Return the (X, Y) coordinate for the center point of the cell that contains the specified text.  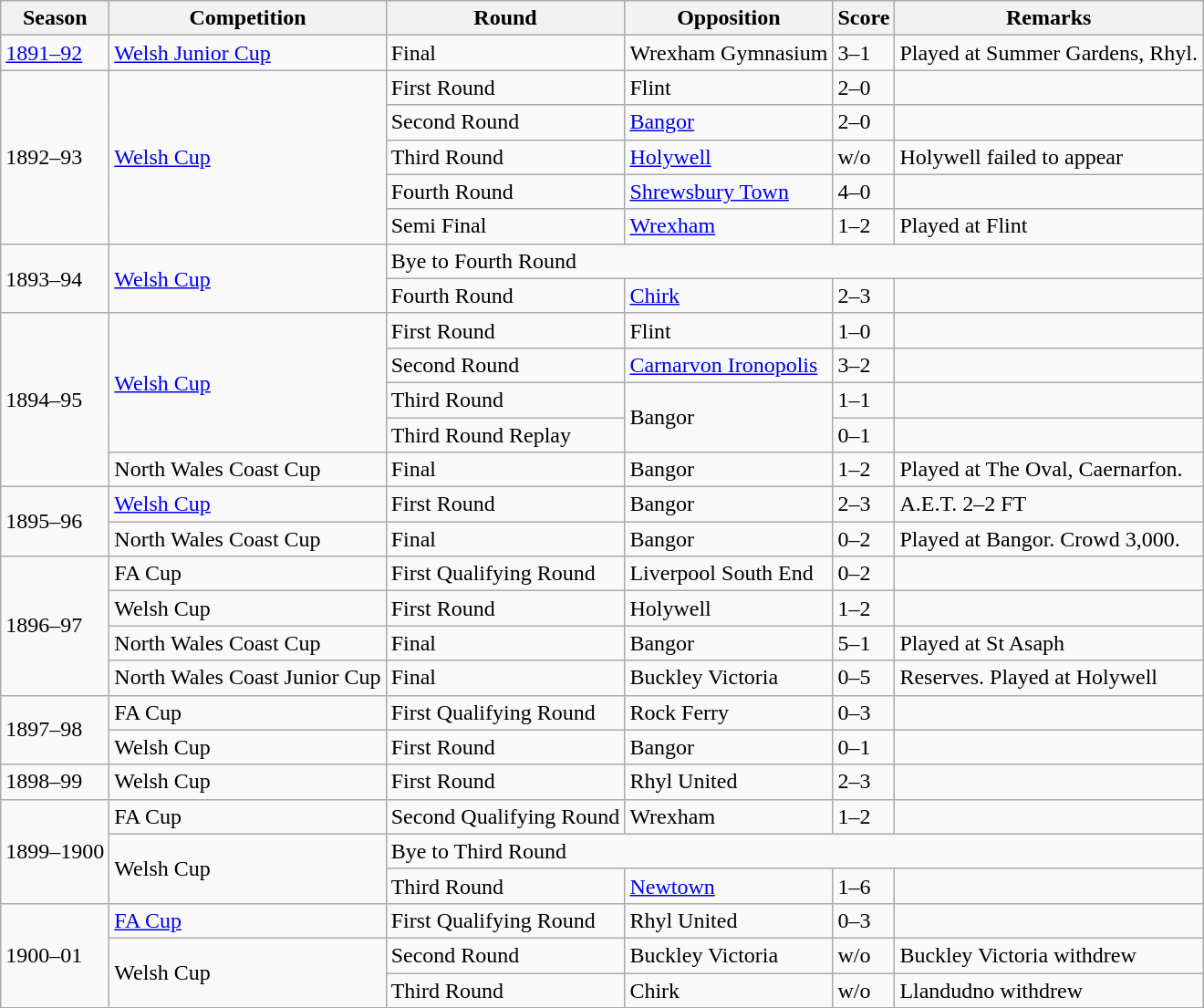
A.E.T. 2–2 FT (1049, 504)
Round (505, 18)
0–5 (864, 678)
Played at The Oval, Caernarfon. (1049, 470)
1893–94 (55, 278)
Bye to Third Round (794, 851)
Played at Flint (1049, 226)
Score (864, 18)
3–1 (864, 53)
Third Round Replay (505, 435)
Wrexham Gymnasium (729, 53)
Buckley Victoria withdrew (1049, 955)
Opposition (729, 18)
Reserves. Played at Holywell (1049, 678)
1891–92 (55, 53)
1896–97 (55, 626)
Bye to Fourth Round (794, 261)
5–1 (864, 643)
1–6 (864, 886)
Liverpool South End (729, 574)
1894–95 (55, 400)
Second Qualifying Round (505, 816)
Shrewsbury Town (729, 192)
1–1 (864, 400)
Llandudno withdrew (1049, 990)
Remarks (1049, 18)
Played at Summer Gardens, Rhyl. (1049, 53)
3–2 (864, 365)
Carnarvon Ironopolis (729, 365)
North Wales Coast Junior Cup (248, 678)
1–0 (864, 330)
Holywell failed to appear (1049, 157)
1899–1900 (55, 851)
Season (55, 18)
Played at Bangor. Crowd 3,000. (1049, 539)
1892–93 (55, 157)
Welsh Junior Cup (248, 53)
1898–99 (55, 782)
1900–01 (55, 955)
Semi Final (505, 226)
1897–98 (55, 730)
Competition (248, 18)
1895–96 (55, 522)
Played at St Asaph (1049, 643)
Rock Ferry (729, 712)
Newtown (729, 886)
4–0 (864, 192)
